Locate the cell with the specified text and output its [x, y] center coordinate. 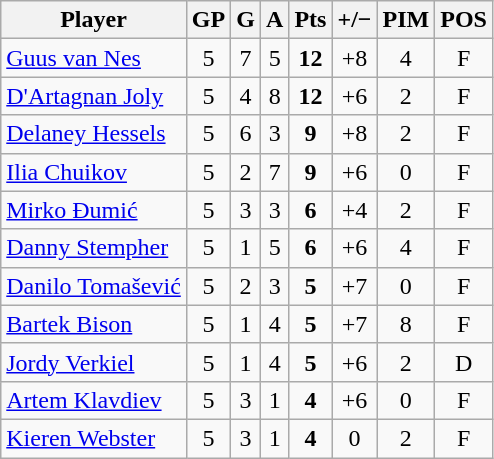
Jordy Verkiel [94, 362]
Artem Klavdiev [94, 400]
Danilo Tomašević [94, 286]
Kieren Webster [94, 438]
PIM [406, 20]
A [274, 20]
D'Artagnan Joly [94, 96]
Player [94, 20]
Ilia Chuikov [94, 172]
Delaney Hessels [94, 134]
D [464, 362]
G [246, 20]
Mirko Đumić [94, 210]
Pts [310, 20]
Bartek Bison [94, 324]
GP [208, 20]
Guus van Nes [94, 58]
+4 [354, 210]
+/− [354, 20]
Danny Stempher [94, 248]
POS [464, 20]
